Output the [X, Y] coordinate of the center of the cell containing the given text.  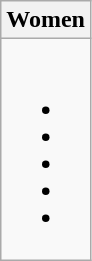
Women [46, 20]
